Provide the [x, y] coordinate of the cell's center where the given text is located.  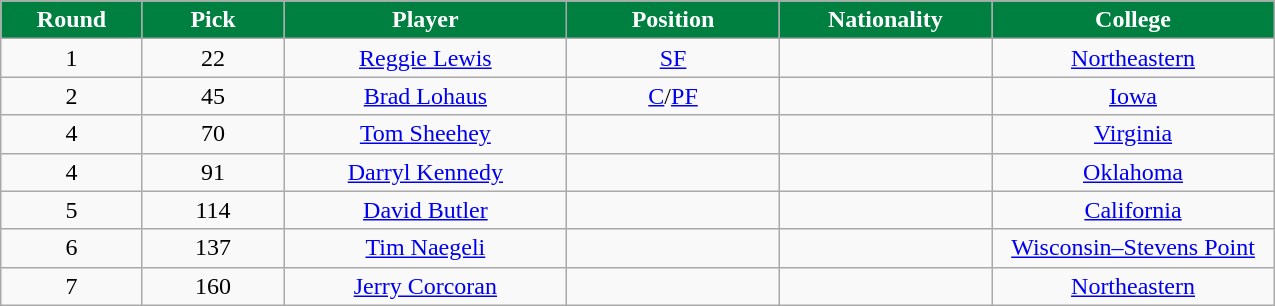
California [1134, 210]
David Butler [426, 210]
Jerry Corcoran [426, 286]
Position [673, 20]
Iowa [1134, 96]
45 [213, 96]
SF [673, 58]
Wisconsin–Stevens Point [1134, 248]
6 [72, 248]
Player [426, 20]
Reggie Lewis [426, 58]
C/PF [673, 96]
Darryl Kennedy [426, 172]
Round [72, 20]
160 [213, 286]
Tom Sheehey [426, 134]
1 [72, 58]
Nationality [885, 20]
Tim Naegeli [426, 248]
Virginia [1134, 134]
22 [213, 58]
70 [213, 134]
Brad Lohaus [426, 96]
2 [72, 96]
Pick [213, 20]
5 [72, 210]
137 [213, 248]
114 [213, 210]
91 [213, 172]
7 [72, 286]
Oklahoma [1134, 172]
College [1134, 20]
